Identify which cell holds the provided text, then report its (x, y) central coordinate. 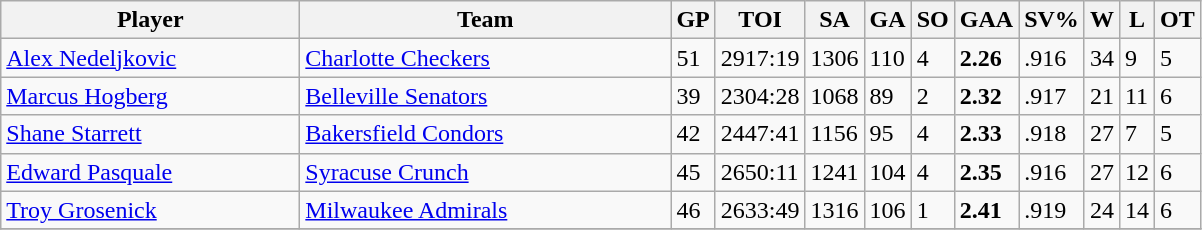
GAA (986, 20)
12 (1136, 172)
2633:49 (760, 210)
1306 (834, 58)
95 (888, 134)
51 (693, 58)
Player (150, 20)
Team (486, 20)
11 (1136, 96)
9 (1136, 58)
42 (693, 134)
GP (693, 20)
SV% (1052, 20)
110 (888, 58)
SA (834, 20)
Marcus Hogberg (150, 96)
1241 (834, 172)
Shane Starrett (150, 134)
OT (1177, 20)
Edward Pasquale (150, 172)
2.33 (986, 134)
14 (1136, 210)
.917 (1052, 96)
46 (693, 210)
24 (1102, 210)
2.26 (986, 58)
W (1102, 20)
Milwaukee Admirals (486, 210)
TOI (760, 20)
1 (932, 210)
1068 (834, 96)
Syracuse Crunch (486, 172)
Alex Nedeljkovic (150, 58)
L (1136, 20)
89 (888, 96)
1156 (834, 134)
2.41 (986, 210)
Bakersfield Condors (486, 134)
.918 (1052, 134)
Belleville Senators (486, 96)
2 (932, 96)
2650:11 (760, 172)
45 (693, 172)
39 (693, 96)
2447:41 (760, 134)
Charlotte Checkers (486, 58)
7 (1136, 134)
104 (888, 172)
2917:19 (760, 58)
106 (888, 210)
1316 (834, 210)
2.32 (986, 96)
21 (1102, 96)
2304:28 (760, 96)
Troy Grosenick (150, 210)
GA (888, 20)
.919 (1052, 210)
SO (932, 20)
2.35 (986, 172)
34 (1102, 58)
